Extract the (X, Y) coordinate from the center of the cell holding the provided text.  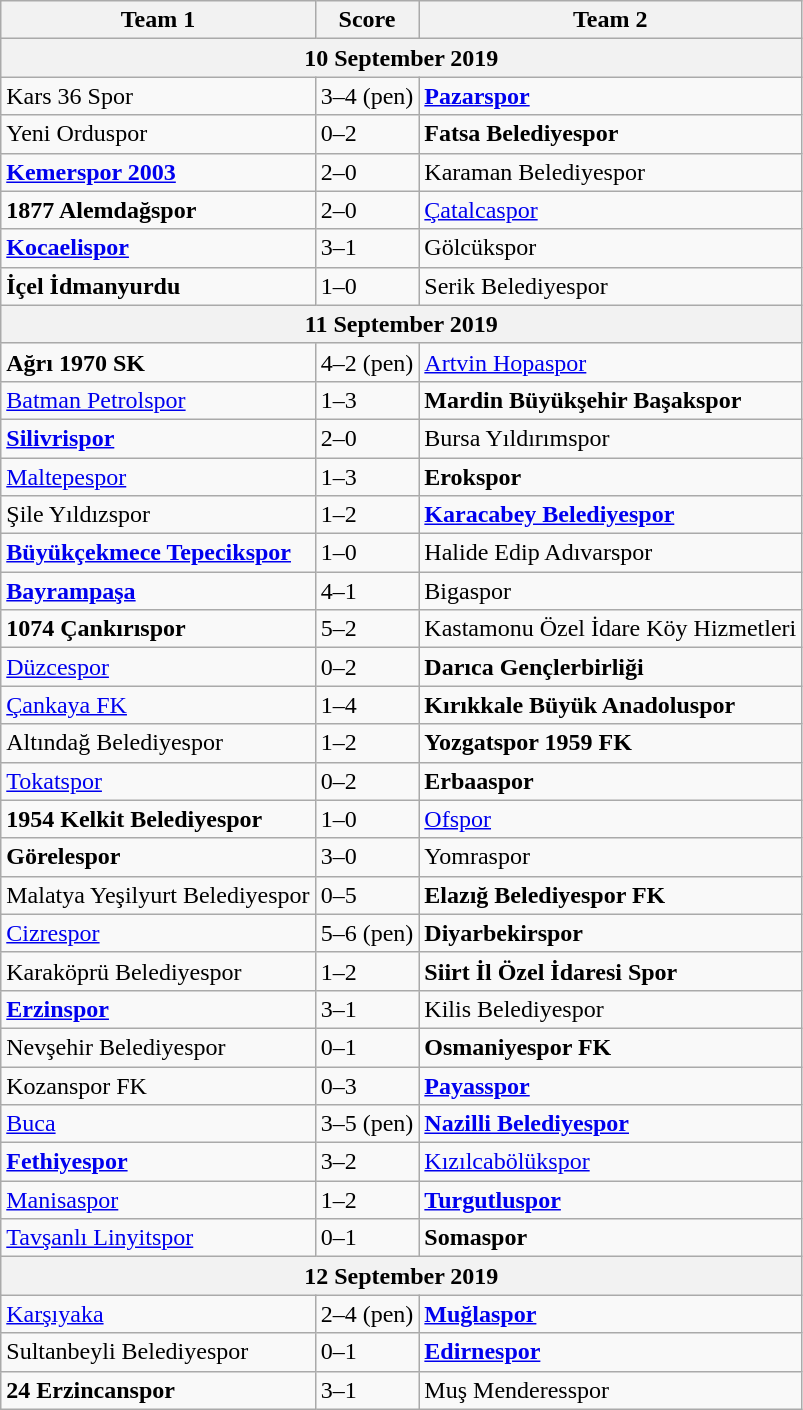
3–4 (pen) (367, 96)
5–6 (pen) (367, 933)
3–2 (367, 1162)
Team 2 (610, 20)
Büyükçekmece Tepecikspor (158, 553)
Manisaspor (158, 1200)
Görelespor (158, 857)
Payasspor (610, 1085)
Silivrispor (158, 438)
Yomraspor (610, 857)
24 Erzincanspor (158, 1390)
Erzinspor (158, 1009)
10 September 2019 (402, 58)
Karaköprü Belediyespor (158, 971)
0–3 (367, 1085)
2–4 (pen) (367, 1314)
11 September 2019 (402, 324)
Pazarspor (610, 96)
Ağrı 1970 SK (158, 362)
Erbaaspor (610, 781)
Gölcükspor (610, 248)
Kars 36 Spor (158, 96)
Tokatspor (158, 781)
Çatalcaspor (610, 210)
Mardin Büyükşehir Başakspor (610, 400)
0–5 (367, 895)
Osmaniyespor FK (610, 1047)
Malatya Yeşilyurt Belediyespor (158, 895)
3–5 (pen) (367, 1124)
Edirnespor (610, 1352)
Team 1 (158, 20)
Kırıkkale Büyük Anadoluspor (610, 705)
Siirt İl Özel İdaresi Spor (610, 971)
Bigaspor (610, 591)
Karaman Belediyespor (610, 172)
Ofspor (610, 819)
Kozanspor FK (158, 1085)
1074 Çankırıspor (158, 629)
İçel İdmanyurdu (158, 286)
3–0 (367, 857)
Düzcespor (158, 667)
Bursa Yıldırımspor (610, 438)
Halide Edip Adıvarspor (610, 553)
Cizrespor (158, 933)
4–2 (pen) (367, 362)
Score (367, 20)
Kemerspor 2003 (158, 172)
Muğlaspor (610, 1314)
Serik Belediyespor (610, 286)
Bayrampaşa (158, 591)
5–2 (367, 629)
Kilis Belediyespor (610, 1009)
Turgutluspor (610, 1200)
1954 Kelkit Belediyespor (158, 819)
Buca (158, 1124)
Fethiyespor (158, 1162)
Nevşehir Belediyespor (158, 1047)
Yozgatspor 1959 FK (610, 743)
Sultanbeyli Belediyespor (158, 1352)
4–1 (367, 591)
1–4 (367, 705)
12 September 2019 (402, 1276)
Erokspor (610, 477)
Kızılcabölükspor (610, 1162)
Altındağ Belediyespor (158, 743)
Kastamonu Özel İdare Köy Hizmetleri (610, 629)
Karşıyaka (158, 1314)
Muş Menderesspor (610, 1390)
Kocaelispor (158, 248)
Batman Petrolspor (158, 400)
Artvin Hopaspor (610, 362)
Fatsa Belediyespor (610, 134)
Şile Yıldızspor (158, 515)
Yeni Orduspor (158, 134)
Darıca Gençlerbirliği (610, 667)
Çankaya FK (158, 705)
Nazilli Belediyespor (610, 1124)
Tavşanlı Linyitspor (158, 1238)
1877 Alemdağspor (158, 210)
Diyarbekirspor (610, 933)
Karacabey Belediyespor (610, 515)
Maltepespor (158, 477)
Somaspor (610, 1238)
Elazığ Belediyespor FK (610, 895)
